Find where the given text appears and provide that cell's center as [X, Y] coordinate. 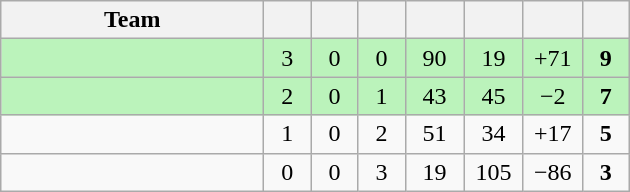
34 [494, 134]
90 [434, 58]
+71 [552, 58]
Team [132, 20]
105 [494, 172]
9 [606, 58]
7 [606, 96]
−86 [552, 172]
+17 [552, 134]
−2 [552, 96]
43 [434, 96]
45 [494, 96]
5 [606, 134]
51 [434, 134]
